Output the (X, Y) coordinate of the center of the cell containing the given text.  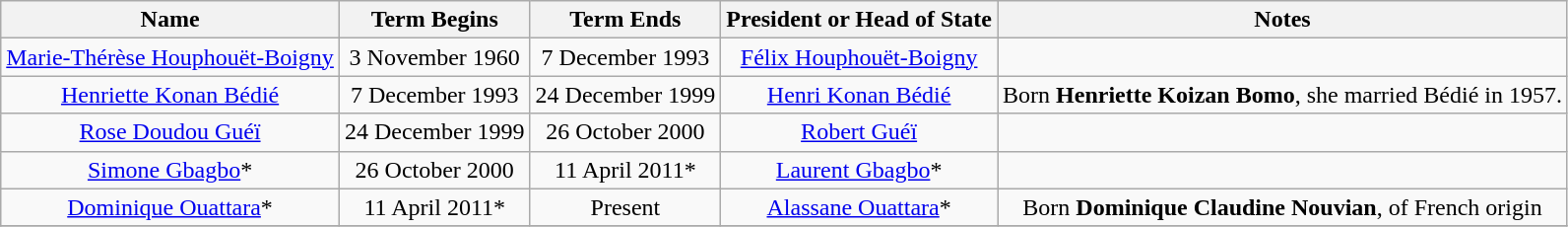
Robert Guéï (859, 132)
Name (170, 20)
Born Dominique Claudine Nouvian, of French origin (1282, 207)
Notes (1282, 20)
President or Head of State (859, 20)
Term Begins (434, 20)
Rose Doudou Guéï (170, 132)
Born Henriette Koizan Bomo, she married Bédié in 1957. (1282, 95)
Alassane Ouattara* (859, 207)
Henriette Konan Bédié (170, 95)
Félix Houphouët-Boigny (859, 57)
Dominique Ouattara* (170, 207)
Marie-Thérèse Houphouët-Boigny (170, 57)
Present (625, 207)
Simone Gbagbo* (170, 170)
Term Ends (625, 20)
Henri Konan Bédié (859, 95)
3 November 1960 (434, 57)
Laurent Gbagbo* (859, 170)
